Pinpoint the cell where the given text exists, returning its (x, y) midpoint coordinate. 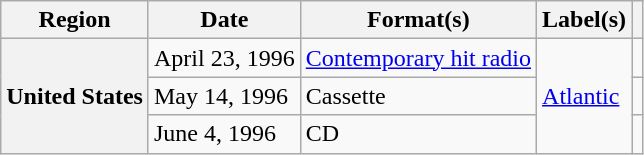
Cassette (418, 96)
June 4, 1996 (224, 134)
May 14, 1996 (224, 96)
April 23, 1996 (224, 58)
Region (75, 20)
Format(s) (418, 20)
United States (75, 96)
CD (418, 134)
Atlantic (584, 96)
Label(s) (584, 20)
Date (224, 20)
Contemporary hit radio (418, 58)
